Pinpoint the cell where the given text exists, returning its [x, y] midpoint coordinate. 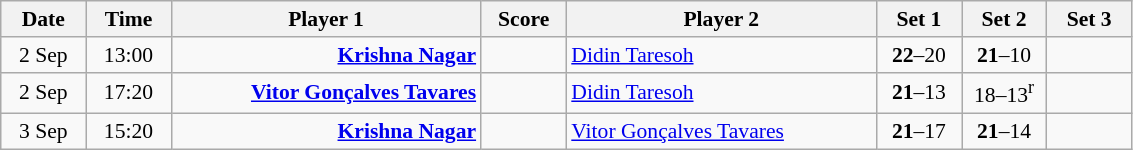
Player 2 [721, 19]
17:20 [128, 92]
13:00 [128, 55]
Set 3 [1090, 19]
Score [524, 19]
21–17 [918, 132]
18–13r [1004, 92]
Player 1 [326, 19]
22–20 [918, 55]
Time [128, 19]
Date [44, 19]
3 Sep [44, 132]
Set 2 [1004, 19]
15:20 [128, 132]
Set 1 [918, 19]
21–10 [1004, 55]
21–13 [918, 92]
21–14 [1004, 132]
